Pinpoint the cell where the given text exists, returning its [x, y] midpoint coordinate. 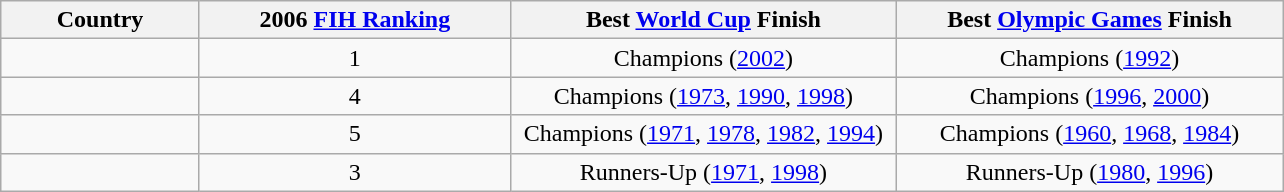
Champions (1973, 1990, 1998) [703, 96]
Best World Cup Finish [703, 20]
Best Olympic Games Finish [1089, 20]
Runners-Up (1980, 1996) [1089, 172]
5 [354, 134]
2006 FIH Ranking [354, 20]
Runners-Up (1971, 1998) [703, 172]
3 [354, 172]
Champions (1996, 2000) [1089, 96]
Champions (1971, 1978, 1982, 1994) [703, 134]
Champions (2002) [703, 58]
1 [354, 58]
Champions (1992) [1089, 58]
Champions (1960, 1968, 1984) [1089, 134]
4 [354, 96]
Country [100, 20]
